Extract the (x, y) coordinate from the center of the cell holding the provided text.  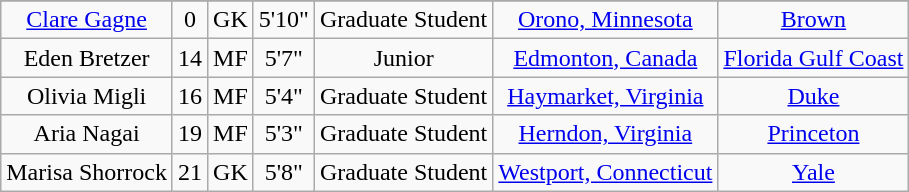
Florida Gulf Coast (814, 58)
Junior (403, 58)
14 (190, 58)
5'3" (284, 134)
Orono, Minnesota (606, 20)
Eden Bretzer (87, 58)
Clare Gagne (87, 20)
5'10" (284, 20)
Olivia Migli (87, 96)
Duke (814, 96)
5'7" (284, 58)
5'8" (284, 172)
Brown (814, 20)
16 (190, 96)
Yale (814, 172)
Haymarket, Virginia (606, 96)
Aria Nagai (87, 134)
Marisa Shorrock (87, 172)
5'4" (284, 96)
21 (190, 172)
19 (190, 134)
0 (190, 20)
Herndon, Virginia (606, 134)
Edmonton, Canada (606, 58)
Westport, Connecticut (606, 172)
Princeton (814, 134)
